Identify which cell holds the provided text, then report its (x, y) central coordinate. 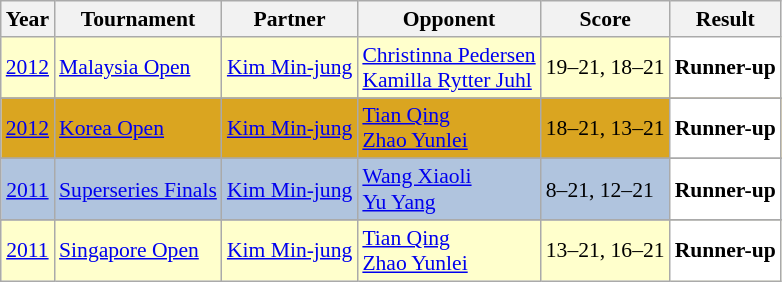
Singapore Open (138, 250)
Partner (290, 19)
13–21, 16–21 (606, 250)
Christinna Pedersen Kamilla Rytter Juhl (448, 68)
8–21, 12–21 (606, 190)
Score (606, 19)
Malaysia Open (138, 68)
Opponent (448, 19)
Wang Xiaoli Yu Yang (448, 190)
Tournament (138, 19)
Korea Open (138, 128)
18–21, 13–21 (606, 128)
Superseries Finals (138, 190)
19–21, 18–21 (606, 68)
Result (726, 19)
Year (28, 19)
